Identify which cell holds the provided text, then report its [x, y] central coordinate. 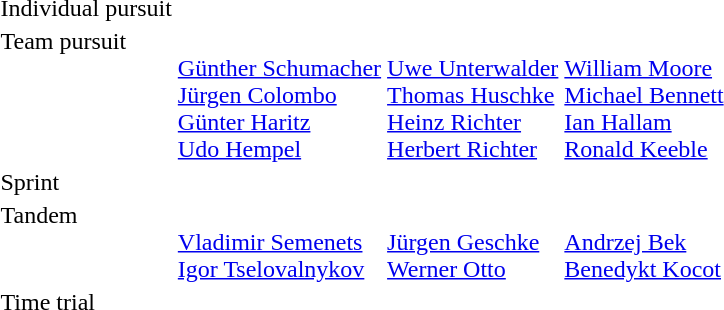
Günther SchumacherJürgen ColomboGünter HaritzUdo Hempel [279, 95]
Vladimir SemenetsIgor Tselovalnykov [279, 242]
Uwe UnterwalderThomas HuschkeHeinz RichterHerbert Richter [473, 95]
Jürgen GeschkeWerner Otto [473, 242]
